Capture the cell that displays the provided text and extract its (X, Y) central coordinate. 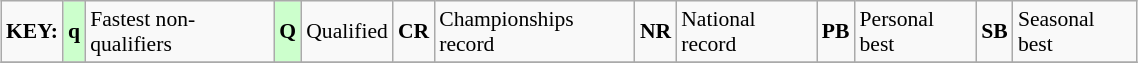
KEY: (32, 32)
Championships record (534, 32)
PB (836, 32)
National record (746, 32)
Qualified (347, 32)
Personal best (916, 32)
SB (994, 32)
q (74, 32)
Seasonal best (1075, 32)
NR (656, 32)
Fastest non-qualifiers (180, 32)
CR (414, 32)
Q (288, 32)
